Find where the given text appears and provide that cell's center as (X, Y) coordinate. 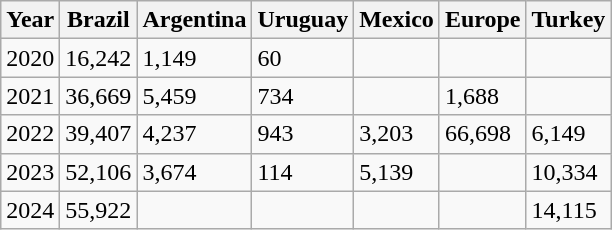
114 (303, 172)
Uruguay (303, 20)
Year (30, 20)
4,237 (194, 134)
36,669 (98, 96)
39,407 (98, 134)
60 (303, 58)
734 (303, 96)
52,106 (98, 172)
Argentina (194, 20)
Europe (482, 20)
5,459 (194, 96)
Brazil (98, 20)
2021 (30, 96)
Turkey (568, 20)
14,115 (568, 210)
Mexico (397, 20)
2022 (30, 134)
2023 (30, 172)
16,242 (98, 58)
66,698 (482, 134)
6,149 (568, 134)
2024 (30, 210)
3,674 (194, 172)
10,334 (568, 172)
1,688 (482, 96)
1,149 (194, 58)
55,922 (98, 210)
3,203 (397, 134)
2020 (30, 58)
5,139 (397, 172)
943 (303, 134)
